For the text-containing cell, return its midpoint in (x, y) coordinate format. 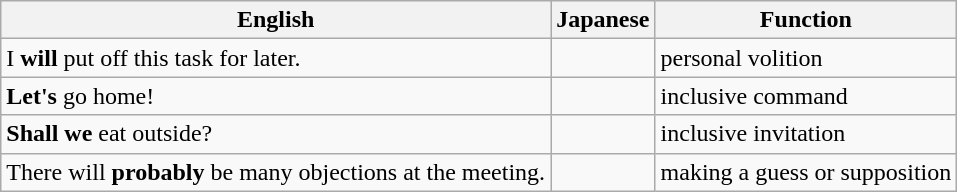
English (276, 20)
Function (806, 20)
making a guess or supposition (806, 172)
personal volition (806, 58)
Let's go home! (276, 96)
inclusive command (806, 96)
Japanese (603, 20)
I will put off this task for later. (276, 58)
There will probably be many objections at the meeting. (276, 172)
Shall we eat outside? (276, 134)
inclusive invitation (806, 134)
